Search for the cell housing the specified text and yield its (X, Y) center coordinate. 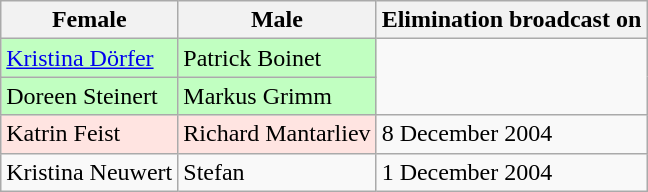
Kristina Neuwert (90, 172)
Katrin Feist (90, 134)
Elimination broadcast on (512, 20)
Patrick Boinet (277, 58)
Stefan (277, 172)
8 December 2004 (512, 134)
Male (277, 20)
1 December 2004 (512, 172)
Doreen Steinert (90, 96)
Female (90, 20)
Markus Grimm (277, 96)
Richard Mantarliev (277, 134)
Kristina Dörfer (90, 58)
